Determine the (X, Y) coordinate at the center of the cell enclosing the given text.  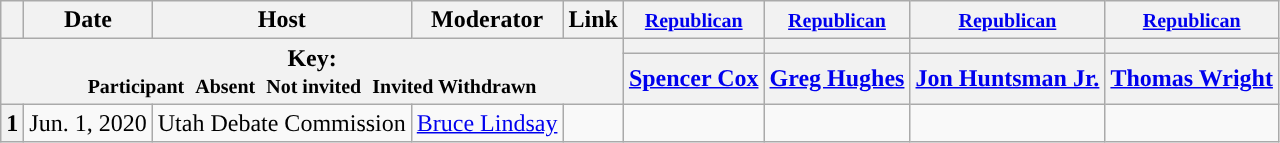
Link (593, 20)
Utah Debate Commission (282, 123)
Jun. 1, 2020 (88, 123)
Jon Huntsman Jr. (1008, 78)
Spencer Cox (694, 78)
1 (12, 123)
Moderator (487, 20)
Date (88, 20)
Key: Participant Absent Not invited Invited Withdrawn (312, 72)
Bruce Lindsay (487, 123)
Thomas Wright (1192, 78)
Greg Hughes (837, 78)
Host (282, 20)
